Return the (x, y) coordinate for the center point of the cell that contains the specified text.  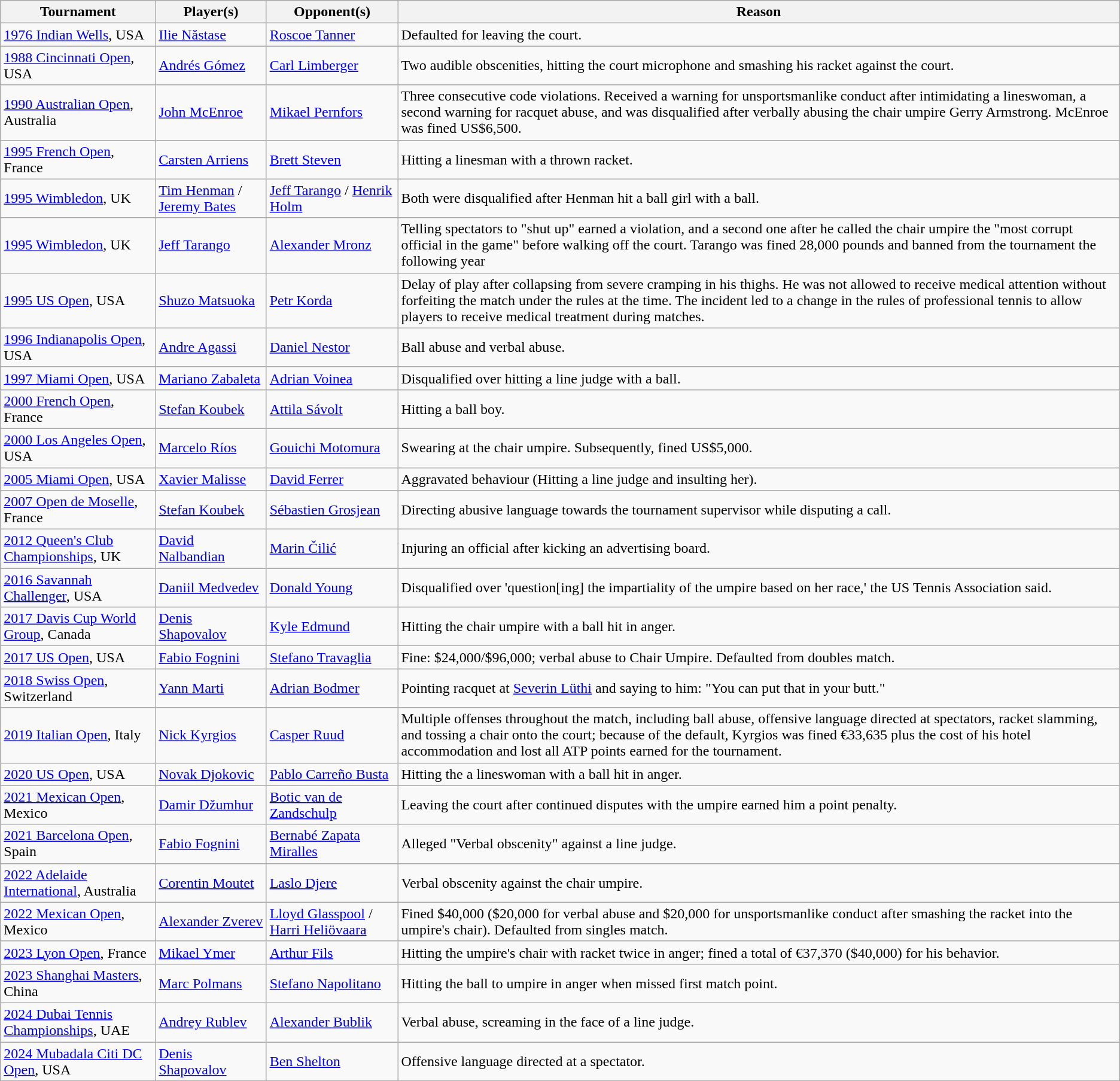
David Ferrer (332, 479)
Alexander Bublik (332, 1022)
Defaulted for leaving the court. (759, 35)
Alleged "Verbal obscenity" against a line judge. (759, 844)
1976 Indian Wells, USA (78, 35)
Attila Sávolt (332, 409)
Arthur Fils (332, 952)
Laslo Djere (332, 883)
Carsten Arriens (211, 159)
John McEnroe (211, 112)
David Nalbandian (211, 549)
1997 Miami Open, USA (78, 378)
1995 French Open, France (78, 159)
Kyle Edmund (332, 627)
2005 Miami Open, USA (78, 479)
Tim Henman / Jeremy Bates (211, 199)
Andrés Gómez (211, 66)
Mikael Ymer (211, 952)
Directing abusive language towards the tournament supervisor while disputing a call. (759, 510)
Jeff Tarango (211, 245)
Brett Steven (332, 159)
1995 US Open, USA (78, 300)
Fine: $24,000/$96,000; verbal abuse to Chair Umpire. Defaulted from doubles match. (759, 657)
Nick Kyrgios (211, 735)
Pablo Carreño Busta (332, 774)
Ben Shelton (332, 1061)
Adrian Bodmer (332, 688)
2020 US Open, USA (78, 774)
2016 Savannah Challenger, USA (78, 587)
Hitting the chair umpire with a ball hit in anger. (759, 627)
Hitting a linesman with a thrown racket. (759, 159)
Donald Young (332, 587)
Novak Djokovic (211, 774)
Mariano Zabaleta (211, 378)
2023 Lyon Open, France (78, 952)
Stefano Napolitano (332, 983)
2017 Davis Cup World Group, Canada (78, 627)
Reason (759, 12)
2018 Swiss Open, Switzerland (78, 688)
Both were disqualified after Henman hit a ball girl with a ball. (759, 199)
Verbal abuse, screaming in the face of a line judge. (759, 1022)
Marc Polmans (211, 983)
Casper Ruud (332, 735)
Damir Džumhur (211, 805)
Alexander Zverev (211, 921)
2024 Mubadala Citi DC Open, USA (78, 1061)
Disqualified over hitting a line judge with a ball. (759, 378)
2023 Shanghai Masters, China (78, 983)
Carl Limberger (332, 66)
Andre Agassi (211, 347)
Aggravated behaviour (Hitting a line judge and insulting her). (759, 479)
Botic van de Zandschulp (332, 805)
2021 Mexican Open, Mexico (78, 805)
Lloyd Glasspool / Harri Heliövaara (332, 921)
Stefano Travaglia (332, 657)
2017 US Open, USA (78, 657)
Adrian Voinea (332, 378)
Pointing racquet at Severin Lüthi and saying to him: "You can put that in your butt." (759, 688)
Swearing at the chair umpire. Subsequently, fined US$5,000. (759, 447)
Corentin Moutet (211, 883)
Hitting the ball to umpire in anger when missed first match point. (759, 983)
Hitting the umpire's chair with racket twice in anger; fined a total of €37,370 ($40,000) for his behavior. (759, 952)
Marcelo Ríos (211, 447)
Hitting the a lineswoman with a ball hit in anger. (759, 774)
Petr Korda (332, 300)
Xavier Malisse (211, 479)
Opponent(s) (332, 12)
Leaving the court after continued disputes with the umpire earned him a point penalty. (759, 805)
Two audible obscenities, hitting the court microphone and smashing his racket against the court. (759, 66)
Daniil Medvedev (211, 587)
2012 Queen's Club Championships, UK (78, 549)
Disqualified over 'question[ing] the impartiality of the umpire based on her race,' the US Tennis Association said. (759, 587)
Verbal obscenity against the chair umpire. (759, 883)
Hitting a ball boy. (759, 409)
Jeff Tarango / Henrik Holm (332, 199)
Marin Čilić (332, 549)
2022 Mexican Open, Mexico (78, 921)
2024 Dubai Tennis Championships, UAE (78, 1022)
2007 Open de Moselle, France (78, 510)
2022 Adelaide International, Australia (78, 883)
2021 Barcelona Open, Spain (78, 844)
2000 French Open, France (78, 409)
Roscoe Tanner (332, 35)
Yann Marti (211, 688)
Shuzo Matsuoka (211, 300)
Ball abuse and verbal abuse. (759, 347)
Sébastien Grosjean (332, 510)
Mikael Pernfors (332, 112)
2000 Los Angeles Open, USA (78, 447)
Ilie Năstase (211, 35)
Daniel Nestor (332, 347)
Injuring an official after kicking an advertising board. (759, 549)
1996 Indianapolis Open, USA (78, 347)
Player(s) (211, 12)
Gouichi Motomura (332, 447)
1988 Cincinnati Open, USA (78, 66)
1990 Australian Open, Australia (78, 112)
Bernabé Zapata Miralles (332, 844)
Tournament (78, 12)
2019 Italian Open, Italy (78, 735)
Andrey Rublev (211, 1022)
Alexander Mronz (332, 245)
Offensive language directed at a spectator. (759, 1061)
